Pinpoint the cell where the given text exists, returning its [x, y] midpoint coordinate. 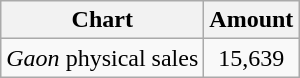
Amount [252, 20]
15,639 [252, 58]
Chart [102, 20]
Gaon physical sales [102, 58]
